From the cell containing the given text, extract its center point as [X, Y] coordinate. 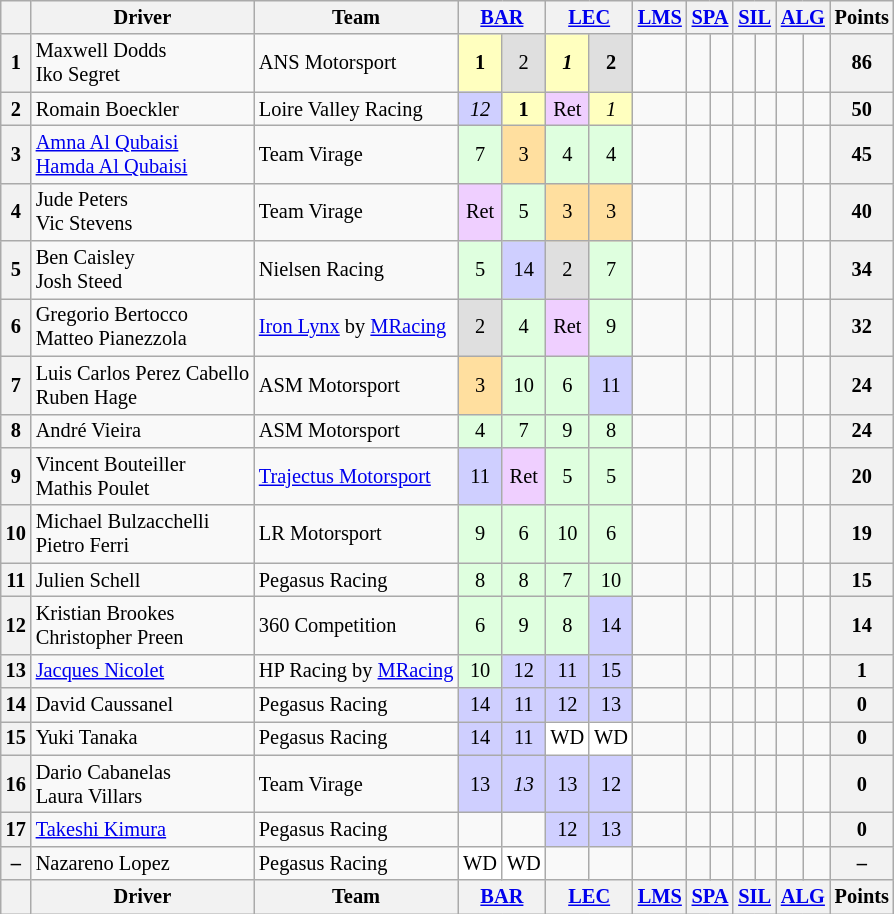
Dario Cabanelas Laura Villars [142, 784]
Gregorio Bertocco Matteo Pianezzola [142, 327]
Romain Boeckler [142, 109]
Julien Schell [142, 580]
Jacques Nicolet [142, 671]
Jude Peters Vic Stevens [142, 212]
45 [862, 154]
LR Motorsport [356, 534]
Ben Caisley Josh Steed [142, 270]
Amna Al Qubaisi Hamda Al Qubaisi [142, 154]
Trajectus Motorsport [356, 476]
ANS Motorsport [356, 63]
34 [862, 270]
32 [862, 327]
50 [862, 109]
André Vieira [142, 431]
Nielsen Racing [356, 270]
Yuki Tanaka [142, 738]
HP Racing by MRacing [356, 671]
40 [862, 212]
19 [862, 534]
20 [862, 476]
Vincent Bouteiller Mathis Poulet [142, 476]
David Caussanel [142, 705]
Maxwell Dodds Iko Segret [142, 63]
Iron Lynx by MRacing [356, 327]
86 [862, 63]
360 Competition [356, 625]
Michael Bulzacchelli Pietro Ferri [142, 534]
Takeshi Kimura [142, 829]
Kristian Brookes Christopher Preen [142, 625]
17 [16, 829]
Luis Carlos Perez Cabello Ruben Hage [142, 385]
16 [16, 784]
Nazareno Lopez [142, 863]
Loire Valley Racing [356, 109]
